Scan for the cell matching the given text and deliver its [x, y] coordinate at center. 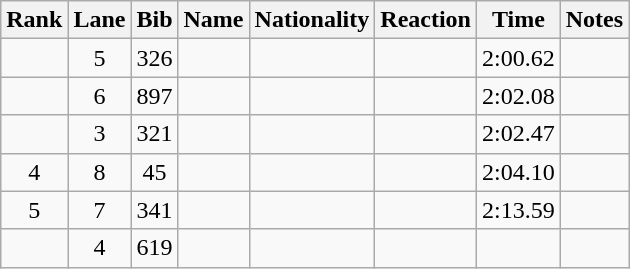
Bib [154, 20]
8 [100, 172]
45 [154, 172]
Lane [100, 20]
3 [100, 134]
897 [154, 96]
2:13.59 [519, 210]
Rank [34, 20]
2:04.10 [519, 172]
Nationality [312, 20]
326 [154, 58]
Name [214, 20]
6 [100, 96]
Notes [594, 20]
321 [154, 134]
341 [154, 210]
Reaction [426, 20]
2:02.47 [519, 134]
619 [154, 248]
Time [519, 20]
7 [100, 210]
2:02.08 [519, 96]
2:00.62 [519, 58]
